Scan for the cell matching the given text and deliver its [x, y] coordinate at center. 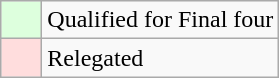
Relegated [160, 58]
Qualified for Final four [160, 20]
